Extract the [x, y] coordinate from the center of the cell holding the provided text.  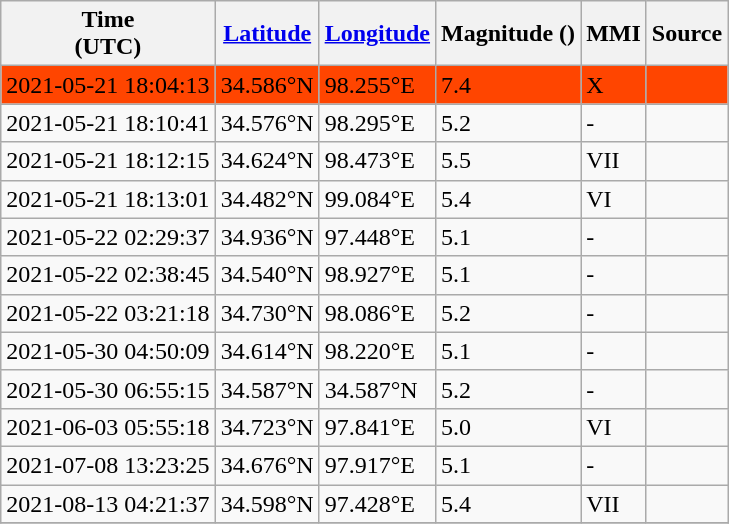
97.428°E [377, 503]
98.927°E [377, 275]
X [614, 85]
34.723°N [267, 427]
34.482°N [267, 199]
2021-05-30 06:55:15 [108, 389]
98.295°E [377, 123]
2021-05-22 03:21:18 [108, 313]
2021-05-22 02:38:45 [108, 275]
2021-05-21 18:12:15 [108, 161]
Time(UTC) [108, 34]
2021-07-08 13:23:25 [108, 465]
34.936°N [267, 237]
98.086°E [377, 313]
2021-05-30 04:50:09 [108, 351]
34.730°N [267, 313]
98.255°E [377, 85]
2021-06-03 05:55:18 [108, 427]
98.473°E [377, 161]
2021-05-21 18:13:01 [108, 199]
2021-08-13 04:21:37 [108, 503]
99.084°E [377, 199]
34.624°N [267, 161]
5.5 [508, 161]
2021-05-21 18:10:41 [108, 123]
Source [686, 34]
34.576°N [267, 123]
5.0 [508, 427]
34.598°N [267, 503]
34.586°N [267, 85]
2021-05-22 02:29:37 [108, 237]
97.841°E [377, 427]
7.4 [508, 85]
2021-05-21 18:04:13 [108, 85]
34.540°N [267, 275]
97.917°E [377, 465]
MMI [614, 34]
98.220°E [377, 351]
Magnitude () [508, 34]
34.614°N [267, 351]
97.448°E [377, 237]
Latitude [267, 34]
34.676°N [267, 465]
Longitude [377, 34]
